Search for the cell housing the specified text and yield its (X, Y) center coordinate. 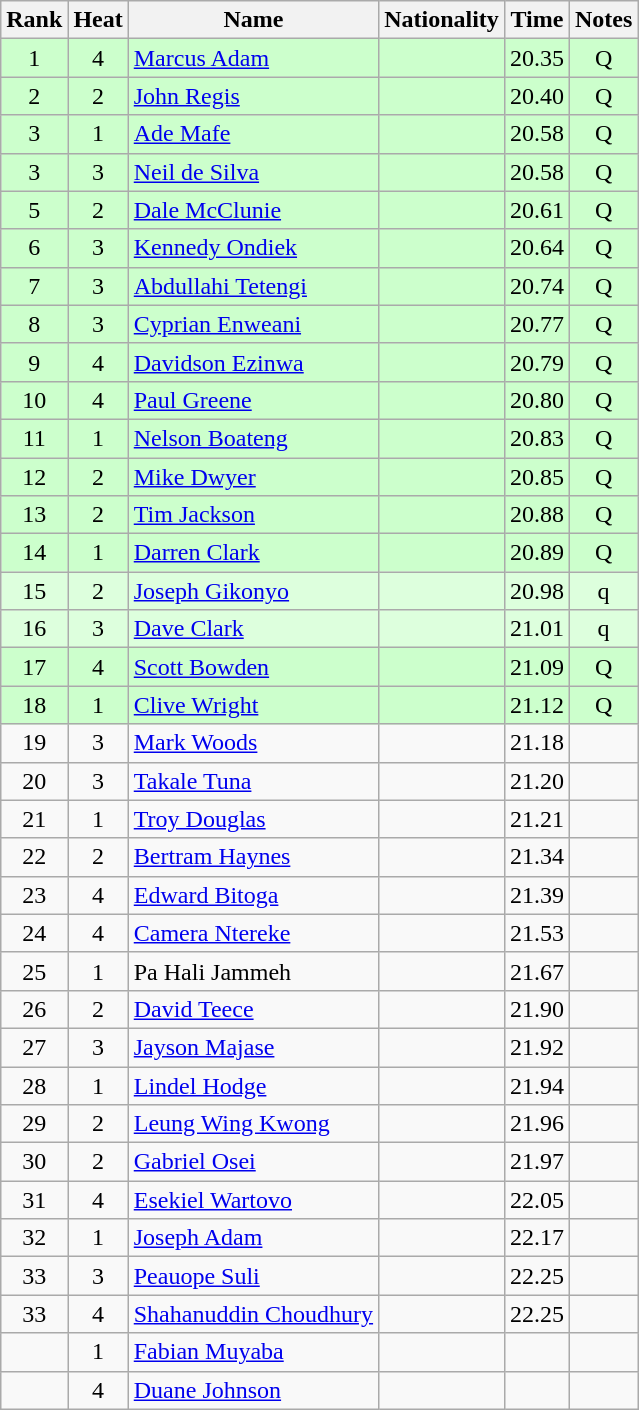
20.79 (536, 362)
10 (34, 400)
Ade Mafe (253, 134)
Edward Bitoga (253, 895)
Darren Clark (253, 553)
Clive Wright (253, 705)
21.01 (536, 629)
Neil de Silva (253, 172)
20 (34, 781)
29 (34, 1124)
Heat (98, 20)
Leung Wing Kwong (253, 1124)
Joseph Adam (253, 1238)
Nelson Boateng (253, 438)
5 (34, 210)
32 (34, 1238)
Troy Douglas (253, 819)
21.09 (536, 667)
20.98 (536, 591)
Shahanuddin Choudhury (253, 1314)
Mark Woods (253, 743)
Cyprian Enweani (253, 324)
David Teece (253, 1009)
20.61 (536, 210)
21.39 (536, 895)
21.97 (536, 1162)
20.77 (536, 324)
20.74 (536, 286)
20.88 (536, 515)
Fabian Muyaba (253, 1352)
Takale Tuna (253, 781)
21.20 (536, 781)
25 (34, 971)
21.92 (536, 1047)
20.85 (536, 477)
Kennedy Ondiek (253, 248)
Time (536, 20)
30 (34, 1162)
Joseph Gikonyo (253, 591)
John Regis (253, 96)
21.34 (536, 857)
22.05 (536, 1200)
Gabriel Osei (253, 1162)
21.90 (536, 1009)
Jayson Majase (253, 1047)
20.83 (536, 438)
17 (34, 667)
26 (34, 1009)
20.89 (536, 553)
21.12 (536, 705)
21.67 (536, 971)
Peauope Suli (253, 1276)
21.96 (536, 1124)
Rank (34, 20)
Paul Greene (253, 400)
20.40 (536, 96)
21 (34, 819)
21.21 (536, 819)
Camera Ntereke (253, 933)
16 (34, 629)
9 (34, 362)
Nationality (442, 20)
22 (34, 857)
Scott Bowden (253, 667)
Marcus Adam (253, 58)
21.94 (536, 1085)
15 (34, 591)
Pa Hali Jammeh (253, 971)
23 (34, 895)
22.17 (536, 1238)
Esekiel Wartovo (253, 1200)
Duane Johnson (253, 1390)
20.80 (536, 400)
7 (34, 286)
Name (253, 20)
24 (34, 933)
8 (34, 324)
Tim Jackson (253, 515)
31 (34, 1200)
14 (34, 553)
12 (34, 477)
Dale McClunie (253, 210)
21.53 (536, 933)
27 (34, 1047)
20.35 (536, 58)
21.18 (536, 743)
Notes (603, 20)
Mike Dwyer (253, 477)
20.64 (536, 248)
11 (34, 438)
Davidson Ezinwa (253, 362)
19 (34, 743)
13 (34, 515)
18 (34, 705)
Dave Clark (253, 629)
Lindel Hodge (253, 1085)
Abdullahi Tetengi (253, 286)
6 (34, 248)
Bertram Haynes (253, 857)
28 (34, 1085)
